Find where the given text appears and provide that cell's center as (x, y) coordinate. 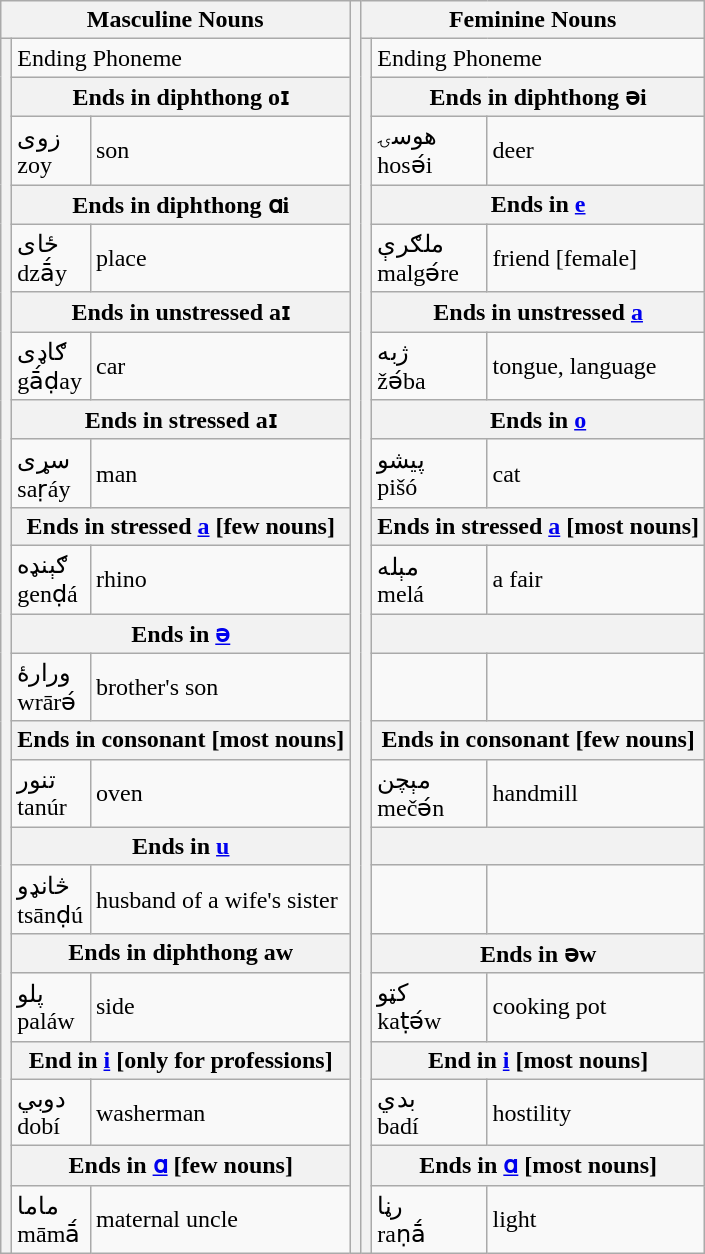
زویzoy (52, 150)
End in i [most nouns] (538, 1060)
End in i [only for professions] (181, 1060)
rhino (220, 579)
brother's son (220, 687)
ګېنډهgenḍá (52, 579)
پيشوpišó (430, 473)
place (220, 258)
دوبيdobí (52, 1112)
man (220, 473)
Ends in ɑ [few nouns] (181, 1166)
ملګرېmalgә́re (430, 258)
سړیsaṛáy (52, 473)
Ends in diphthong ɑi (181, 204)
a fair (596, 579)
پلوpaláw (52, 1007)
light (596, 1219)
ماماmāmā́ (52, 1219)
hostility (596, 1112)
Ends in e (538, 204)
tongue, language (596, 366)
ځایdzā́y (52, 258)
مېلهmelá (430, 579)
مېچنmečә́n (430, 793)
Ends in diphthong oɪ (181, 97)
side (220, 1007)
Ends in ə (181, 634)
car (220, 366)
ګاډیgā́ḍay (52, 366)
Masculine Nouns (176, 20)
friend [female] (596, 258)
هوسۍhosә́i (430, 150)
maternal uncle (220, 1219)
son (220, 150)
Ends in diphthong əi (538, 97)
Feminine Nouns (533, 20)
بديbadí (430, 1112)
oven (220, 793)
husband of a wife's sister (220, 899)
ژبهžә́ba (430, 366)
څانډوtsānḍú (52, 899)
Ends in unstressed a (538, 312)
رڼاraṇā́ (430, 1219)
Ends in stressed a [most nouns] (538, 526)
تنورtanúr (52, 793)
Ends in stressed a [few nouns] (181, 526)
washerman (220, 1112)
Ends in unstressed aɪ (181, 312)
Ends in stressed aɪ (181, 420)
Ends in consonant [few nouns] (538, 740)
cat (596, 473)
Ends in əw (538, 953)
Ends in diphthong aw (181, 953)
Ends in o (538, 420)
cooking pot (596, 1007)
Ends in u (181, 846)
ورارۀwrārә́ (52, 687)
Ends in ɑ [most nouns] (538, 1166)
handmill (596, 793)
کټوkaṭә́w (430, 1007)
Ends in consonant [most nouns] (181, 740)
deer (596, 150)
